Determine the [x, y] coordinate at the center of the cell enclosing the given text.  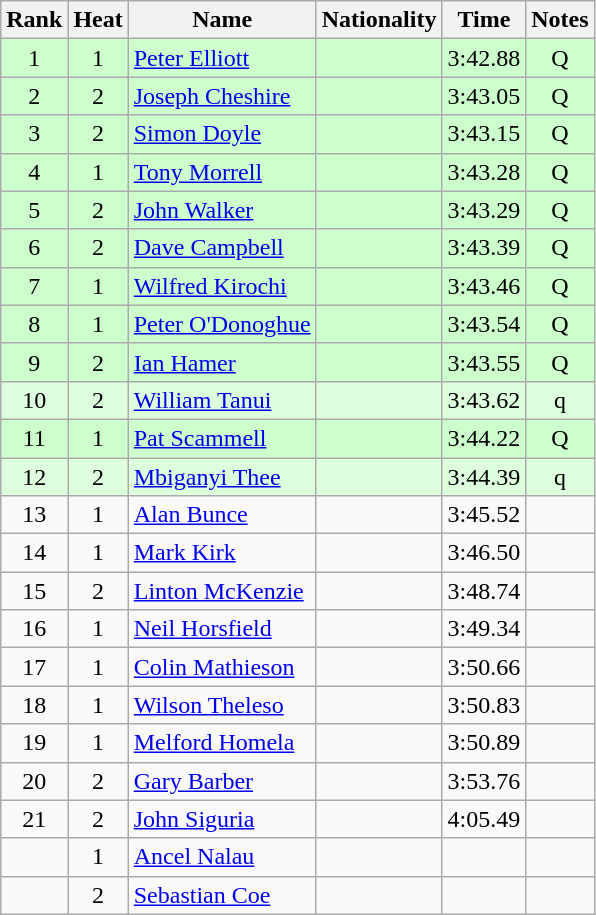
Heat [98, 20]
Colin Mathieson [222, 667]
Pat Scammell [222, 438]
7 [34, 286]
3:43.29 [484, 210]
Name [222, 20]
3:43.54 [484, 324]
Rank [34, 20]
12 [34, 477]
Neil Horsfield [222, 629]
3:44.22 [484, 438]
3:53.76 [484, 781]
3:43.39 [484, 248]
16 [34, 629]
Peter O'Donoghue [222, 324]
14 [34, 553]
10 [34, 400]
3:50.89 [484, 743]
3:43.28 [484, 172]
William Tanui [222, 400]
3:43.46 [484, 286]
3:43.55 [484, 362]
Melford Homela [222, 743]
Time [484, 20]
Alan Bunce [222, 515]
Mbiganyi Thee [222, 477]
Ian Hamer [222, 362]
3:50.66 [484, 667]
3:42.88 [484, 58]
13 [34, 515]
John Walker [222, 210]
3:43.15 [484, 134]
8 [34, 324]
3:50.83 [484, 705]
Peter Elliott [222, 58]
3:43.05 [484, 96]
Nationality [379, 20]
4 [34, 172]
3:46.50 [484, 553]
3:43.62 [484, 400]
6 [34, 248]
5 [34, 210]
John Siguria [222, 819]
Ancel Nalau [222, 857]
3:49.34 [484, 629]
Sebastian Coe [222, 895]
3:45.52 [484, 515]
11 [34, 438]
Wilfred Kirochi [222, 286]
Linton McKenzie [222, 591]
9 [34, 362]
Mark Kirk [222, 553]
Notes [560, 20]
3 [34, 134]
21 [34, 819]
15 [34, 591]
18 [34, 705]
19 [34, 743]
Dave Campbell [222, 248]
Simon Doyle [222, 134]
Gary Barber [222, 781]
3:48.74 [484, 591]
Joseph Cheshire [222, 96]
Tony Morrell [222, 172]
20 [34, 781]
3:44.39 [484, 477]
4:05.49 [484, 819]
Wilson Theleso [222, 705]
17 [34, 667]
